Detect which cell encompasses the target text, then output its (X, Y) center coordinate. 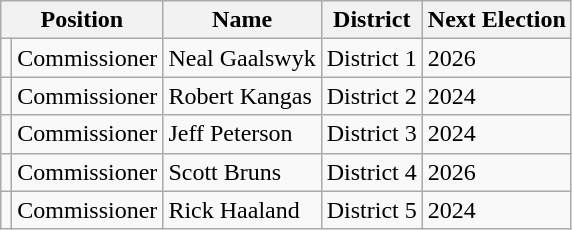
Rick Haaland (242, 210)
District (372, 20)
District 5 (372, 210)
District 4 (372, 172)
Position (82, 20)
District 3 (372, 134)
Jeff Peterson (242, 134)
Scott Bruns (242, 172)
Neal Gaalswyk (242, 58)
Next Election (496, 20)
Robert Kangas (242, 96)
District 2 (372, 96)
District 1 (372, 58)
Name (242, 20)
